Find where the given text appears and provide that cell's center as (x, y) coordinate. 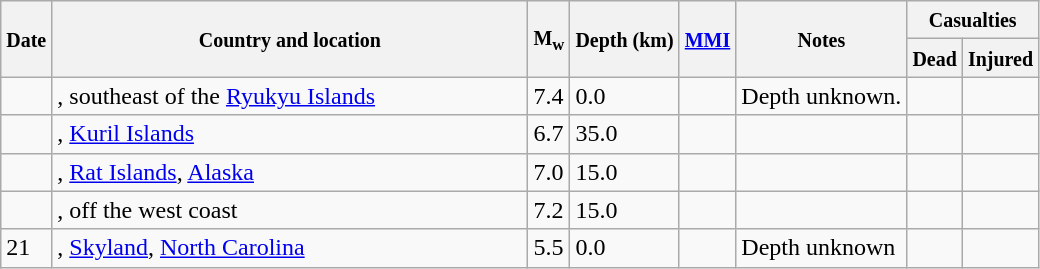
, Skyland, North Carolina (290, 248)
Depth unknown. (822, 96)
7.4 (549, 96)
, Rat Islands, Alaska (290, 172)
Notes (822, 39)
Injured (1000, 58)
Mw (549, 39)
35.0 (624, 134)
, Kuril Islands (290, 134)
Country and location (290, 39)
7.2 (549, 210)
MMI (708, 39)
Date (26, 39)
21 (26, 248)
, southeast of the Ryukyu Islands (290, 96)
7.0 (549, 172)
Depth (km) (624, 39)
Dead (935, 58)
Casualties (973, 20)
, off the west coast (290, 210)
5.5 (549, 248)
Depth unknown (822, 248)
6.7 (549, 134)
